Capture the cell that displays the provided text and extract its (X, Y) central coordinate. 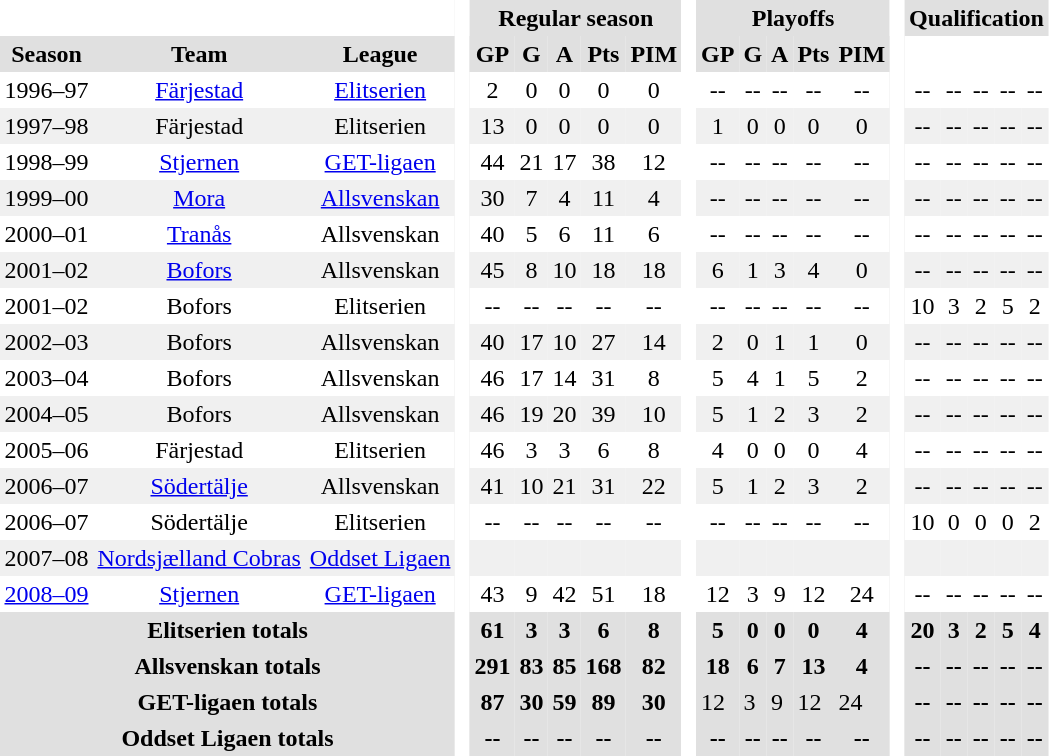
39 (604, 414)
Regular season (576, 18)
Oddset Ligaen (380, 558)
Nordsjælland Cobras (199, 558)
291 (492, 666)
2005–06 (46, 450)
2007–08 (46, 558)
45 (492, 270)
Playoffs (794, 18)
85 (564, 666)
Season (46, 54)
168 (604, 666)
2002–03 (46, 342)
Oddset Ligaen totals (228, 738)
38 (604, 162)
2004–05 (46, 414)
Tranås (199, 234)
Elitserien totals (228, 630)
87 (492, 702)
1997–98 (46, 126)
42 (564, 594)
Team (199, 54)
44 (492, 162)
League (380, 54)
82 (654, 666)
59 (564, 702)
22 (654, 486)
Allsvenskan totals (228, 666)
2000–01 (46, 234)
2008–09 (46, 594)
43 (492, 594)
61 (492, 630)
Mora (199, 198)
89 (604, 702)
GET-ligaen totals (228, 702)
1999–00 (46, 198)
Qualification (977, 18)
41 (492, 486)
27 (604, 342)
1998–99 (46, 162)
19 (532, 414)
2003–04 (46, 378)
1996–97 (46, 90)
83 (532, 666)
51 (604, 594)
